For the text-containing cell, return its midpoint in (x, y) coordinate format. 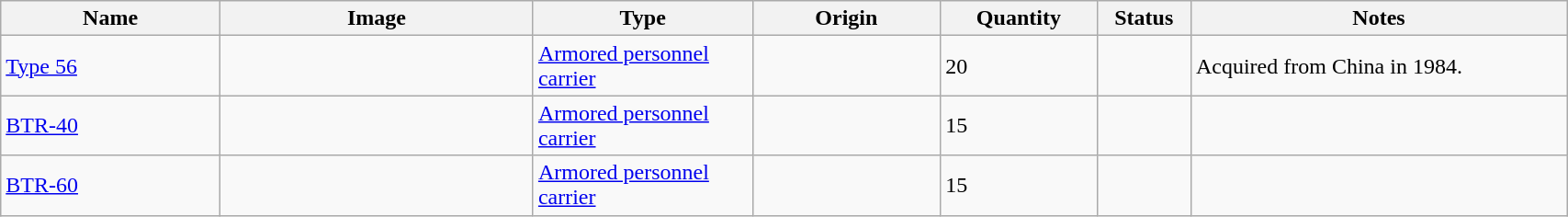
Origin (847, 18)
Acquired from China in 1984. (1378, 66)
Type (643, 18)
Image (377, 18)
Quantity (1019, 18)
Type 56 (110, 66)
Notes (1378, 18)
BTR-40 (110, 125)
BTR-60 (110, 186)
20 (1019, 66)
Status (1144, 18)
Name (110, 18)
